Determine the (x, y) coordinate at the center of the cell enclosing the given text.  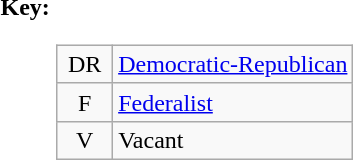
F (85, 102)
V (85, 140)
Federalist (233, 102)
DR (85, 64)
Vacant (233, 140)
Democratic-Republican (233, 64)
